Capture the cell that displays the provided text and extract its [X, Y] central coordinate. 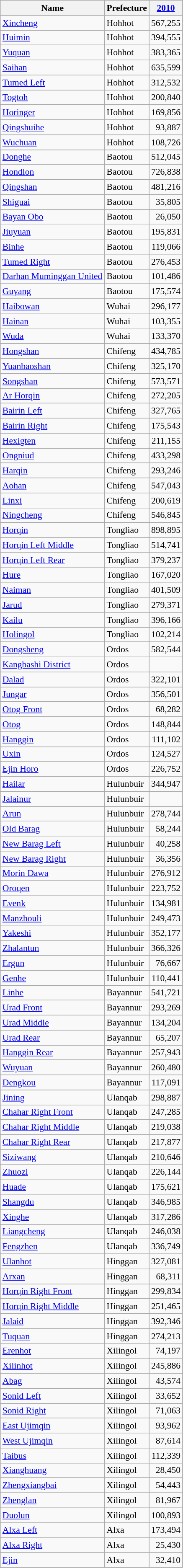
245,886 [166, 1366]
Hondlon [53, 172]
Alxa Left [53, 1530]
401,509 [166, 590]
175,574 [166, 292]
Linxi [53, 501]
Hanggin Rear [53, 1053]
Tumed Left [53, 83]
Ejin Horo [53, 769]
392,346 [166, 1321]
Wuyuan [53, 1068]
210,646 [166, 1157]
293,269 [166, 1008]
514,741 [166, 545]
Oroqen [53, 889]
219,038 [166, 1127]
Ejin [53, 1560]
Alxa Right [53, 1545]
Horqin Right Front [53, 1292]
58,244 [166, 829]
Jarud [53, 605]
Horqin Left Middle [53, 545]
Hongshan [53, 351]
40,258 [166, 844]
117,091 [166, 1082]
Siziwang [53, 1157]
Prefecture [126, 8]
312,532 [166, 83]
Songshan [53, 381]
Guyang [53, 292]
Yakeshi [53, 933]
Hanggin [53, 739]
111,102 [166, 739]
249,473 [166, 918]
Old Barag [53, 829]
336,749 [166, 1247]
Jiuyuan [53, 232]
Jungar [53, 695]
33,652 [166, 1396]
Holingol [53, 635]
134,981 [166, 904]
175,543 [166, 426]
175,621 [166, 1187]
Qingshuihe [53, 127]
Chahar Right Middle [53, 1127]
Binhe [53, 247]
Manzhouli [53, 918]
Saihan [53, 68]
Wuchuan [53, 142]
Ningcheng [53, 515]
327,081 [166, 1262]
396,166 [166, 620]
635,599 [166, 68]
246,038 [166, 1232]
299,834 [166, 1292]
Naiman [53, 590]
148,844 [166, 724]
Bairin Right [53, 426]
257,943 [166, 1053]
Urad Front [53, 1008]
Harqin [53, 471]
344,947 [166, 784]
Urad Rear [53, 1038]
Ulanhot [53, 1262]
54,443 [166, 1485]
108,726 [166, 142]
356,501 [166, 695]
Ergun [53, 963]
217,877 [166, 1142]
100,893 [166, 1515]
898,895 [166, 530]
2010 [166, 8]
296,177 [166, 307]
293,246 [166, 471]
573,571 [166, 381]
Shiguai [53, 202]
Huimin [53, 38]
Abag [53, 1381]
167,020 [166, 575]
Jalainur [53, 799]
Liangcheng [53, 1232]
New Barag Left [53, 844]
Wuda [53, 336]
317,286 [166, 1217]
Zhengxiangbai [53, 1485]
726,838 [166, 172]
Sonid Right [53, 1411]
28,450 [166, 1470]
325,170 [166, 366]
Dalad [53, 679]
Jalaid [53, 1321]
36,356 [166, 859]
Horqin Right Middle [53, 1307]
Darhan Muminggan United [53, 276]
169,856 [166, 113]
433,298 [166, 456]
Evenk [53, 904]
247,285 [166, 1112]
346,985 [166, 1202]
541,721 [166, 993]
Ongniud [53, 456]
Zhenglan [53, 1501]
Morin Dawa [53, 873]
81,967 [166, 1501]
226,752 [166, 769]
327,765 [166, 411]
New Barag Right [53, 859]
Name [53, 8]
Dengkou [53, 1082]
276,453 [166, 262]
200,840 [166, 98]
76,667 [166, 963]
276,912 [166, 873]
394,555 [166, 38]
East Ujimqin [53, 1426]
Dongsheng [53, 650]
Taibus [53, 1456]
Erenhot [53, 1351]
Hailar [53, 784]
Xilinhot [53, 1366]
102,214 [166, 635]
Qingshan [53, 187]
103,355 [166, 321]
Arun [53, 814]
134,204 [166, 1023]
West Ujimqin [53, 1441]
65,207 [166, 1038]
567,255 [166, 23]
Horinger [53, 113]
Uxin [53, 754]
481,216 [166, 187]
Xianghuang [53, 1470]
Hainan [53, 321]
Togtoh [53, 98]
173,494 [166, 1530]
Aohan [53, 486]
35,805 [166, 202]
251,465 [166, 1307]
112,339 [166, 1456]
Jining [53, 1098]
211,155 [166, 441]
Otog Front [53, 710]
101,486 [166, 276]
274,213 [166, 1336]
Chahar Right Front [53, 1112]
Tumed Right [53, 262]
223,752 [166, 889]
512,045 [166, 157]
195,831 [166, 232]
Kailu [53, 620]
Chahar Right Rear [53, 1142]
Otog [53, 724]
Huade [53, 1187]
Haibowan [53, 307]
Zhalantun [53, 948]
383,365 [166, 53]
87,614 [166, 1441]
352,177 [166, 933]
71,063 [166, 1411]
32,410 [166, 1560]
366,326 [166, 948]
Yuquan [53, 53]
272,205 [166, 396]
322,101 [166, 679]
25,430 [166, 1545]
582,544 [166, 650]
119,066 [166, 247]
Urad Middle [53, 1023]
124,527 [166, 754]
279,371 [166, 605]
Xincheng [53, 23]
68,282 [166, 710]
Yuanbaoshan [53, 366]
Arxan [53, 1276]
Tuquan [53, 1336]
434,785 [166, 351]
Sonid Left [53, 1396]
43,574 [166, 1381]
Ar Horqin [53, 396]
260,480 [166, 1068]
Kangbashi District [53, 665]
Linhe [53, 993]
68,311 [166, 1276]
Donghe [53, 157]
Hexigten [53, 441]
Xinghe [53, 1217]
Genhe [53, 978]
74,197 [166, 1351]
Duolun [53, 1515]
93,887 [166, 127]
110,441 [166, 978]
26,050 [166, 217]
546,845 [166, 515]
Horqin Left Rear [53, 560]
547,043 [166, 486]
298,887 [166, 1098]
Hure [53, 575]
Bairin Left [53, 411]
Shangdu [53, 1202]
Horqin [53, 530]
379,237 [166, 560]
200,619 [166, 501]
226,144 [166, 1172]
93,962 [166, 1426]
Bayan Obo [53, 217]
278,744 [166, 814]
Fengzhen [53, 1247]
Zhuozi [53, 1172]
133,370 [166, 336]
